From the cell containing the given text, extract its center point as (X, Y) coordinate. 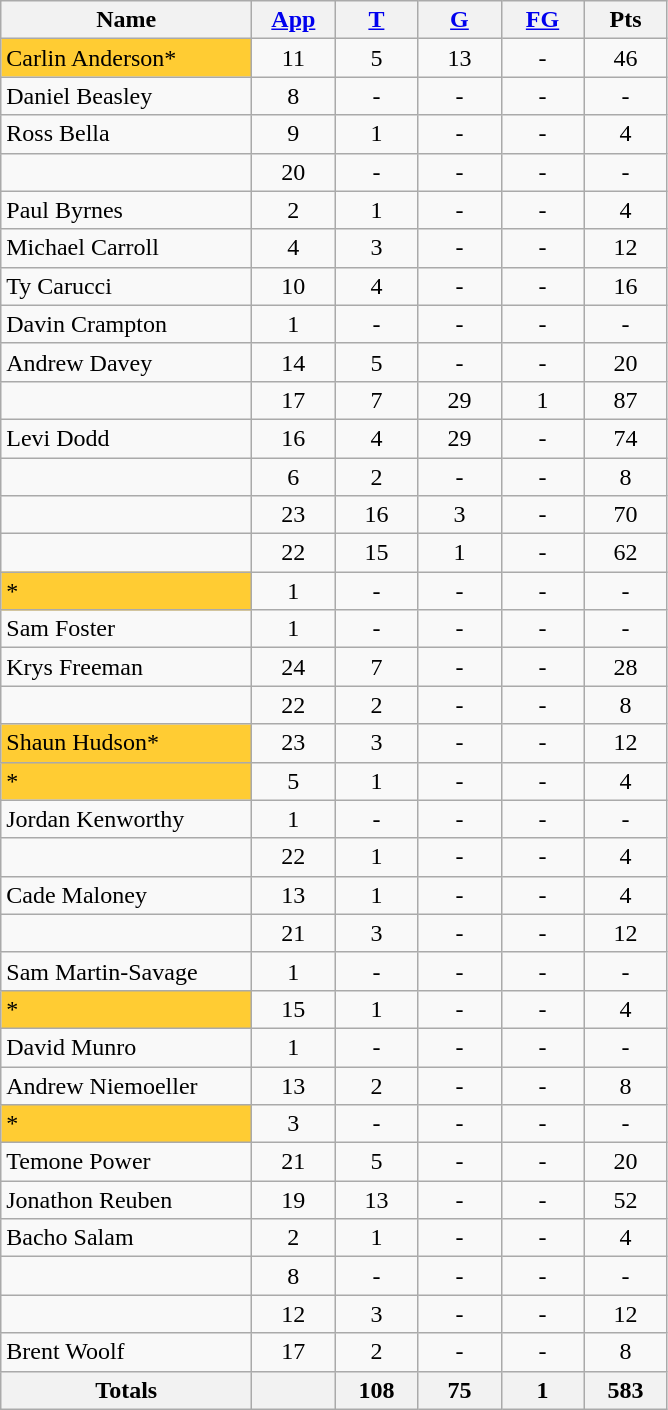
28 (626, 667)
6 (294, 477)
9 (294, 134)
Carlin Anderson* (126, 58)
Bacho Salam (126, 1238)
108 (376, 1390)
Krys Freeman (126, 667)
Ty Carucci (126, 286)
74 (626, 438)
Temone Power (126, 1162)
75 (460, 1390)
46 (626, 58)
583 (626, 1390)
Totals (126, 1390)
Cade Maloney (126, 895)
10 (294, 286)
FG (542, 20)
Andrew Niemoeller (126, 1085)
Davin Crampton (126, 324)
Ross Bella (126, 134)
87 (626, 400)
Pts (626, 20)
14 (294, 362)
19 (294, 1200)
Daniel Beasley (126, 96)
Jonathon Reuben (126, 1200)
Andrew Davey (126, 362)
Sam Martin-Savage (126, 971)
G (460, 20)
T (376, 20)
Shaun Hudson* (126, 743)
Michael Carroll (126, 248)
Sam Foster (126, 629)
62 (626, 553)
Levi Dodd (126, 438)
Name (126, 20)
Brent Woolf (126, 1352)
David Munro (126, 1047)
52 (626, 1200)
11 (294, 58)
Jordan Kenworthy (126, 819)
App (294, 20)
24 (294, 667)
Paul Byrnes (126, 210)
70 (626, 515)
